Locate the cell with the specified text and output its (x, y) center coordinate. 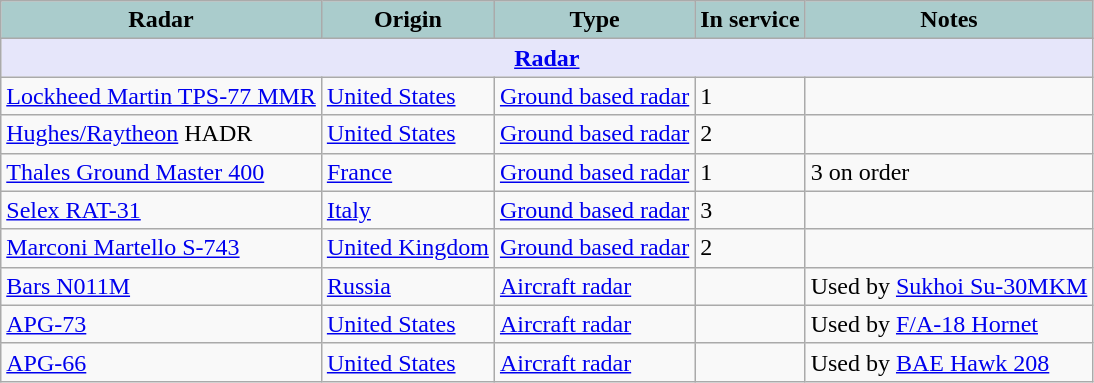
Used by F/A-18 Hornet (949, 324)
Bars N011M (162, 286)
In service (750, 20)
Used by Sukhoi Su-30MKM (949, 286)
Marconi Martello S-743 (162, 248)
Thales Ground Master 400 (162, 172)
APG-66 (162, 362)
France (408, 172)
Italy (408, 210)
Russia (408, 286)
Origin (408, 20)
United Kingdom (408, 248)
Used by BAE Hawk 208 (949, 362)
Selex RAT-31 (162, 210)
APG-73 (162, 324)
3 (750, 210)
Hughes/Raytheon HADR (162, 134)
Lockheed Martin TPS-77 MMR (162, 96)
Notes (949, 20)
3 on order (949, 172)
Type (594, 20)
